From the cell containing the given text, extract its center point as (x, y) coordinate. 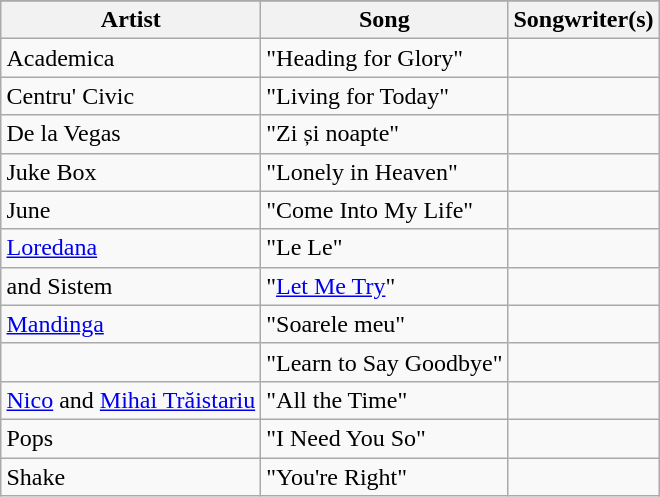
"Come Into My Life" (384, 210)
Centru' Civic (131, 96)
Songwriter(s) (584, 20)
Artist (131, 20)
"Learn to Say Goodbye" (384, 362)
"Heading for Glory" (384, 58)
"Lonely in Heaven" (384, 172)
Academica (131, 58)
Shake (131, 477)
Song (384, 20)
Pops (131, 438)
Nico and Mihai Trăistariu (131, 400)
"You're Right" (384, 477)
"Living for Today" (384, 96)
"Let Me Try" (384, 286)
"I Need You So" (384, 438)
June (131, 210)
"Zi și noapte" (384, 134)
Mandinga (131, 324)
Juke Box (131, 172)
"Soarele meu" (384, 324)
and Sistem (131, 286)
"All the Time" (384, 400)
Loredana (131, 248)
De la Vegas (131, 134)
"Le Le" (384, 248)
